Find where the given text appears and provide that cell's center as (X, Y) coordinate. 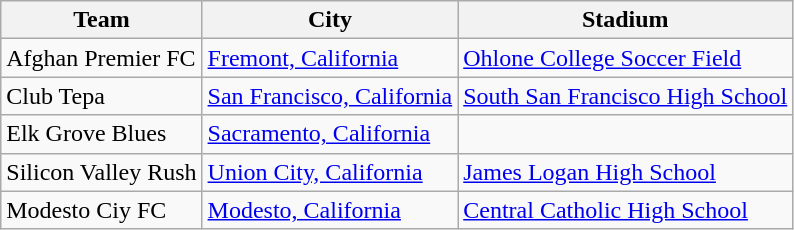
Ohlone College Soccer Field (626, 58)
Stadium (626, 20)
Team (102, 20)
San Francisco, California (330, 96)
Elk Grove Blues (102, 134)
South San Francisco High School (626, 96)
Modesto Ciy FC (102, 210)
Sacramento, California (330, 134)
Union City, California (330, 172)
Club Tepa (102, 96)
City (330, 20)
Central Catholic High School (626, 210)
Silicon Valley Rush (102, 172)
Fremont, California (330, 58)
James Logan High School (626, 172)
Modesto, California (330, 210)
Afghan Premier FC (102, 58)
